Identify which cell holds the provided text, then report its (x, y) central coordinate. 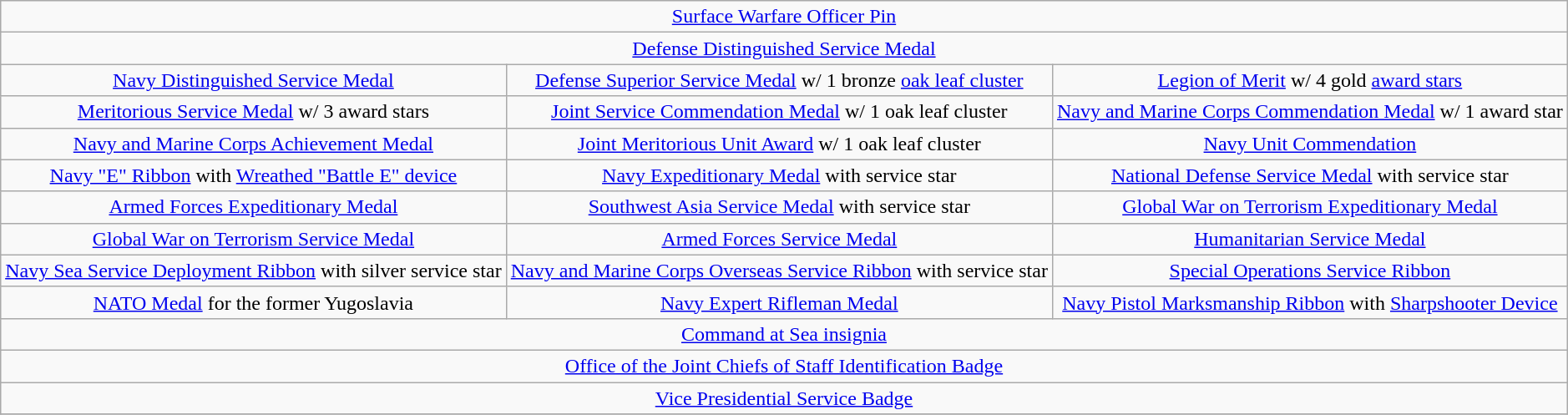
Navy Expert Rifleman Medal (779, 302)
National Defense Service Medal with service star (1309, 175)
Joint Meritorious Unit Award w/ 1 oak leaf cluster (779, 144)
Special Operations Service Ribbon (1309, 271)
Navy Sea Service Deployment Ribbon with silver service star (254, 271)
Armed Forces Expeditionary Medal (254, 207)
Office of the Joint Chiefs of Staff Identification Badge (785, 366)
Humanitarian Service Medal (1309, 239)
Global War on Terrorism Expeditionary Medal (1309, 207)
Southwest Asia Service Medal with service star (779, 207)
Command at Sea insignia (785, 334)
Navy "E" Ribbon with Wreathed "Battle E" device (254, 175)
Armed Forces Service Medal (779, 239)
Defense Superior Service Medal w/ 1 bronze oak leaf cluster (779, 80)
Global War on Terrorism Service Medal (254, 239)
Navy Pistol Marksmanship Ribbon with Sharpshooter Device (1309, 302)
Navy and Marine Corps Overseas Service Ribbon with service star (779, 271)
Navy Unit Commendation (1309, 144)
Navy and Marine Corps Commendation Medal w/ 1 award star (1309, 112)
Surface Warfare Officer Pin (785, 17)
Legion of Merit w/ 4 gold award stars (1309, 80)
Defense Distinguished Service Medal (785, 48)
Navy Distinguished Service Medal (254, 80)
Navy Expeditionary Medal with service star (779, 175)
Joint Service Commendation Medal w/ 1 oak leaf cluster (779, 112)
Vice Presidential Service Badge (785, 398)
Meritorious Service Medal w/ 3 award stars (254, 112)
NATO Medal for the former Yugoslavia (254, 302)
Navy and Marine Corps Achievement Medal (254, 144)
